Extract the [X, Y] coordinate from the center of the cell holding the provided text.  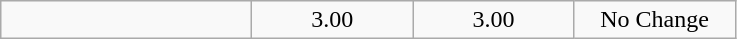
No Change [654, 20]
